Provide the [x, y] coordinate of the cell's center where the given text is located.  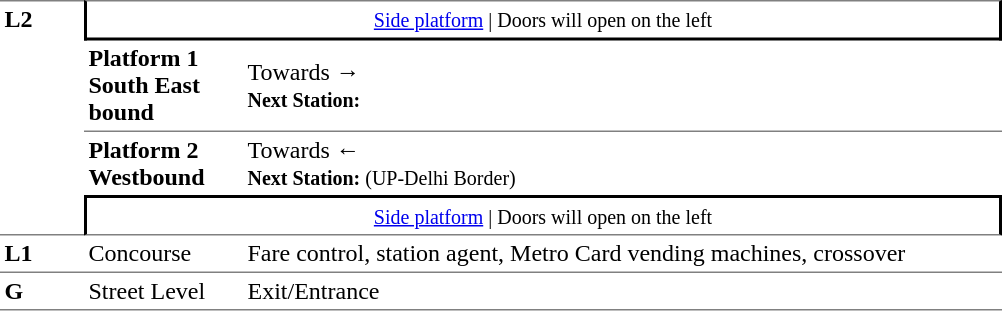
Street Level [164, 292]
Fare control, station agent, Metro Card vending machines, crossover [622, 254]
Towards → Next Station: [622, 86]
Exit/Entrance [622, 292]
Towards ← Next Station: (UP-Delhi Border) [622, 164]
L2 [42, 118]
Platform 1South East bound [164, 86]
Concourse [164, 254]
G [42, 292]
L1 [42, 254]
Platform 2Westbound [164, 164]
